Search for the cell housing the specified text and yield its (X, Y) center coordinate. 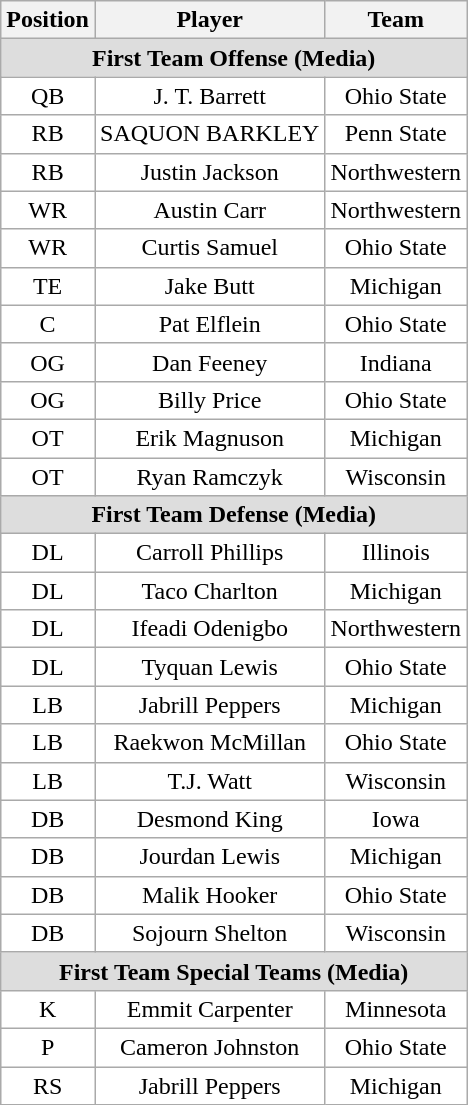
TE (48, 286)
Illinois (396, 553)
T.J. Watt (209, 781)
J. T. Barrett (209, 96)
SAQUON BARKLEY (209, 134)
First Team Special Teams (Media) (234, 971)
Pat Elflein (209, 324)
Dan Feeney (209, 362)
Erik Magnuson (209, 438)
Cameron Johnston (209, 1047)
Minnesota (396, 1009)
Tyquan Lewis (209, 667)
K (48, 1009)
Raekwon McMillan (209, 743)
Justin Jackson (209, 172)
Indiana (396, 362)
P (48, 1047)
C (48, 324)
Sojourn Shelton (209, 933)
Ifeadi Odenigbo (209, 629)
Ryan Ramczyk (209, 477)
Austin Carr (209, 210)
Emmit Carpenter (209, 1009)
Jake Butt (209, 286)
Jourdan Lewis (209, 857)
RS (48, 1085)
Penn State (396, 134)
QB (48, 96)
Position (48, 20)
Iowa (396, 819)
Billy Price (209, 400)
Taco Charlton (209, 591)
First Team Offense (Media) (234, 58)
First Team Defense (Media) (234, 515)
Player (209, 20)
Curtis Samuel (209, 248)
Malik Hooker (209, 895)
Team (396, 20)
Desmond King (209, 819)
Carroll Phillips (209, 553)
